Search for the cell housing the specified text and yield its [X, Y] center coordinate. 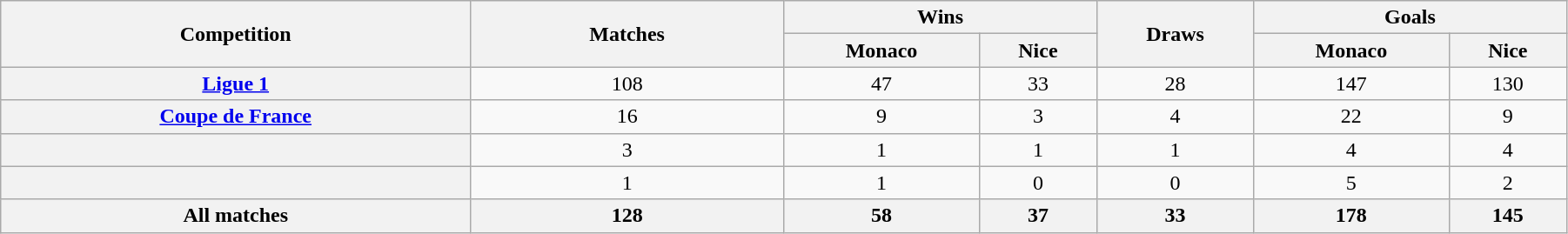
Matches [627, 34]
5 [1350, 183]
All matches [236, 216]
16 [627, 117]
128 [627, 216]
2 [1507, 183]
178 [1350, 216]
37 [1037, 216]
58 [882, 216]
Goals [1410, 17]
130 [1507, 84]
Draws [1176, 34]
28 [1176, 84]
147 [1350, 84]
Coupe de France [236, 117]
145 [1507, 216]
Ligue 1 [236, 84]
22 [1350, 117]
Wins [941, 17]
Competition [236, 34]
47 [882, 84]
108 [627, 84]
